Find where the given text appears and provide that cell's center as [x, y] coordinate. 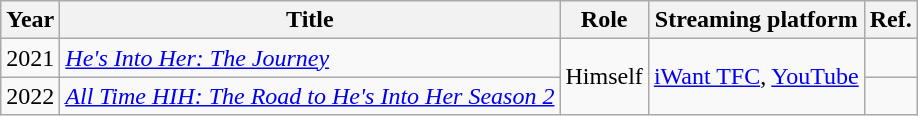
All Time HIH: The Road to He's Into Her Season 2 [310, 96]
2022 [30, 96]
iWant TFC, YouTube [756, 77]
Role [604, 20]
Streaming platform [756, 20]
2021 [30, 58]
Himself [604, 77]
Year [30, 20]
He's Into Her: The Journey [310, 58]
Ref. [890, 20]
Title [310, 20]
